Provide the (X, Y) coordinate of the cell's center where the given text is located.  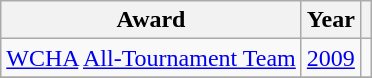
Year (330, 20)
2009 (330, 58)
Award (152, 20)
WCHA All-Tournament Team (152, 58)
